Find where the given text appears and provide that cell's center as (X, Y) coordinate. 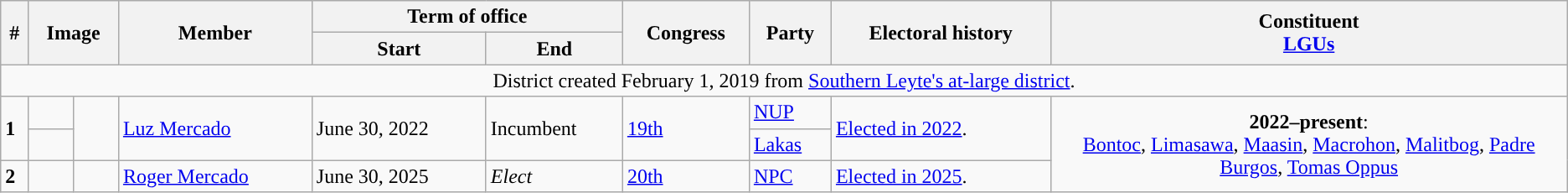
End (554, 49)
19th (685, 128)
NUP (790, 112)
District created February 1, 2019 from Southern Leyte's at-large district. (784, 81)
Lakas (790, 144)
Party (790, 33)
Congress (685, 33)
June 30, 2022 (399, 128)
Luz Mercado (214, 128)
Elected in 2022. (941, 128)
Member (214, 33)
1 (15, 128)
Electoral history (941, 33)
2 (15, 176)
Elect (554, 176)
Start (399, 49)
20th (685, 176)
ConstituentLGUs (1308, 33)
# (15, 33)
NPC (790, 176)
Image (74, 33)
Incumbent (554, 128)
2022–present: Bontoc, Limasawa, Maasin, Macrohon, Malitbog, Padre Burgos, Tomas Oppus (1308, 144)
Term of office (467, 17)
Elected in 2025. (941, 176)
Roger Mercado (214, 176)
June 30, 2025 (399, 176)
